Detect which cell encompasses the target text, then output its (X, Y) center coordinate. 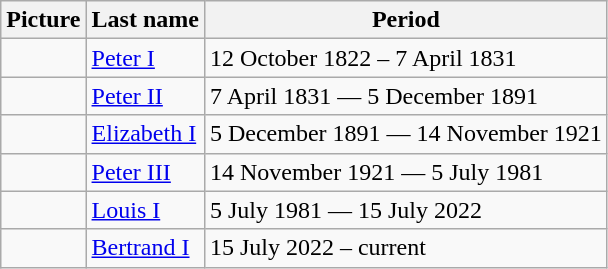
Louis I (145, 210)
Last name (145, 20)
Peter II (145, 96)
7 April 1831 — 5 December 1891 (406, 96)
14 November 1921 — 5 July 1981 (406, 172)
Peter III (145, 172)
5 July 1981 — 15 July 2022 (406, 210)
Peter I (145, 58)
Bertrand I (145, 248)
Period (406, 20)
Picture (44, 20)
5 December 1891 — 14 November 1921 (406, 134)
12 October 1822 – 7 April 1831 (406, 58)
15 July 2022 – current (406, 248)
Elizabeth I (145, 134)
